Return [X, Y] of the center of cell containing provided text 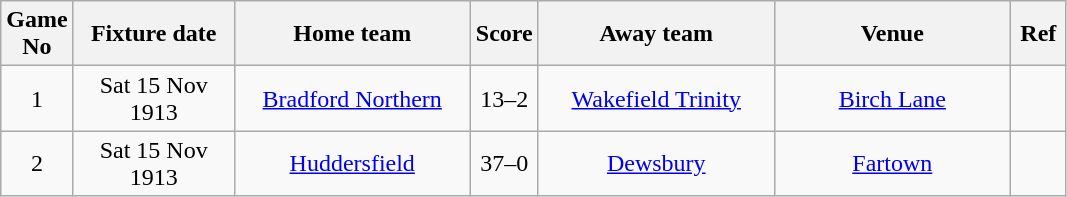
Dewsbury [656, 164]
37–0 [504, 164]
1 [37, 98]
Game No [37, 34]
Home team [352, 34]
Away team [656, 34]
Fartown [892, 164]
Huddersfield [352, 164]
Fixture date [154, 34]
13–2 [504, 98]
Ref [1038, 34]
Birch Lane [892, 98]
2 [37, 164]
Wakefield Trinity [656, 98]
Bradford Northern [352, 98]
Score [504, 34]
Venue [892, 34]
